Output the (X, Y) coordinate of the center of the cell containing the given text.  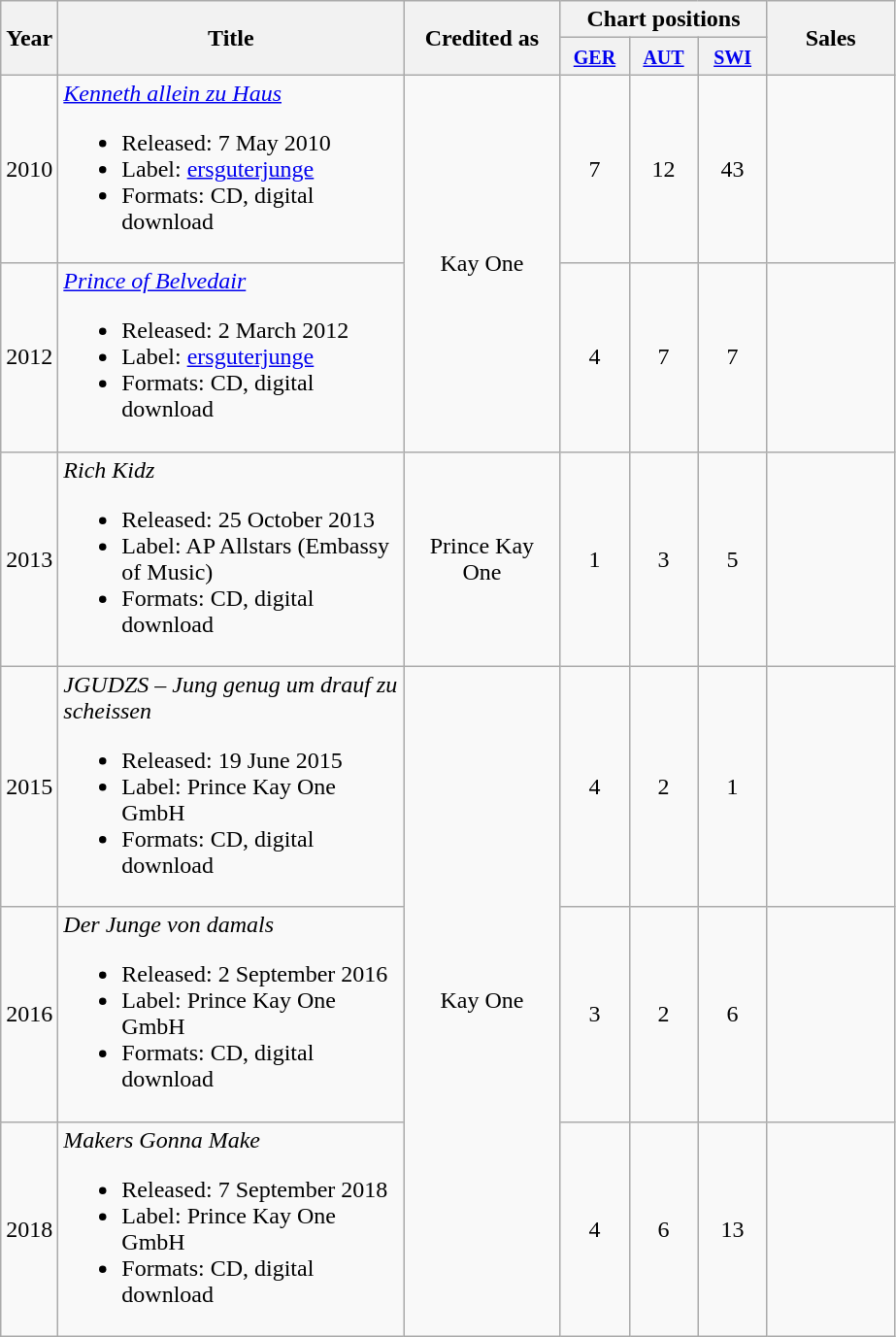
2013 (29, 559)
AUT (664, 56)
13 (732, 1229)
Credited as (481, 38)
Makers Gonna MakeReleased: 7 September 2018Label: Prince Kay One GmbHFormats: CD, digital download (231, 1229)
SWI (732, 56)
12 (664, 169)
Der Junge von damalsReleased: 2 September 2016Label: Prince Kay One GmbHFormats: CD, digital download (231, 1014)
2016 (29, 1014)
Kenneth allein zu HausReleased: 7 May 2010Label: ersguterjungeFormats: CD, digital download (231, 169)
Sales (831, 38)
Prince of BelvedairReleased: 2 March 2012Label: ersguterjungeFormats: CD, digital download (231, 357)
2010 (29, 169)
2012 (29, 357)
2015 (29, 786)
Rich KidzReleased: 25 October 2013Label: AP Allstars (Embassy of Music)Formats: CD, digital download (231, 559)
5 (732, 559)
GER (594, 56)
JGUDZS – Jung genug um drauf zu scheissenReleased: 19 June 2015Label: Prince Kay One GmbHFormats: CD, digital download (231, 786)
2018 (29, 1229)
Chart positions (664, 19)
43 (732, 169)
Year (29, 38)
Prince Kay One (481, 559)
Title (231, 38)
